Locate the cell with the specified text and output its [x, y] center coordinate. 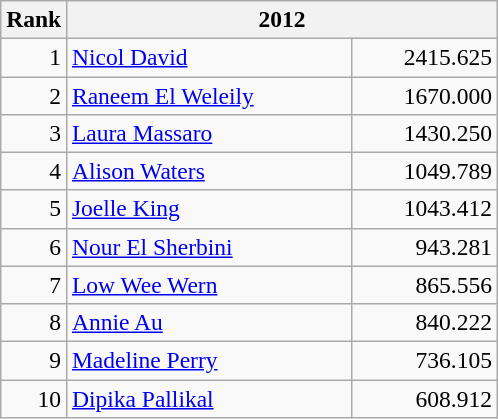
865.556 [424, 285]
2012 [282, 19]
6 [34, 247]
736.105 [424, 360]
1430.250 [424, 133]
2 [34, 95]
Low Wee Wern [210, 285]
10 [34, 398]
7 [34, 285]
Madeline Perry [210, 360]
Annie Au [210, 322]
Raneem El Weleily [210, 95]
608.912 [424, 398]
Alison Waters [210, 171]
Rank [34, 19]
3 [34, 133]
1 [34, 57]
5 [34, 209]
840.222 [424, 322]
Laura Massaro [210, 133]
1043.412 [424, 209]
943.281 [424, 247]
Joelle King [210, 209]
Nour El Sherbini [210, 247]
4 [34, 171]
1049.789 [424, 171]
Nicol David [210, 57]
9 [34, 360]
8 [34, 322]
1670.000 [424, 95]
2415.625 [424, 57]
Dipika Pallikal [210, 398]
